Search for the cell housing the specified text and yield its (X, Y) center coordinate. 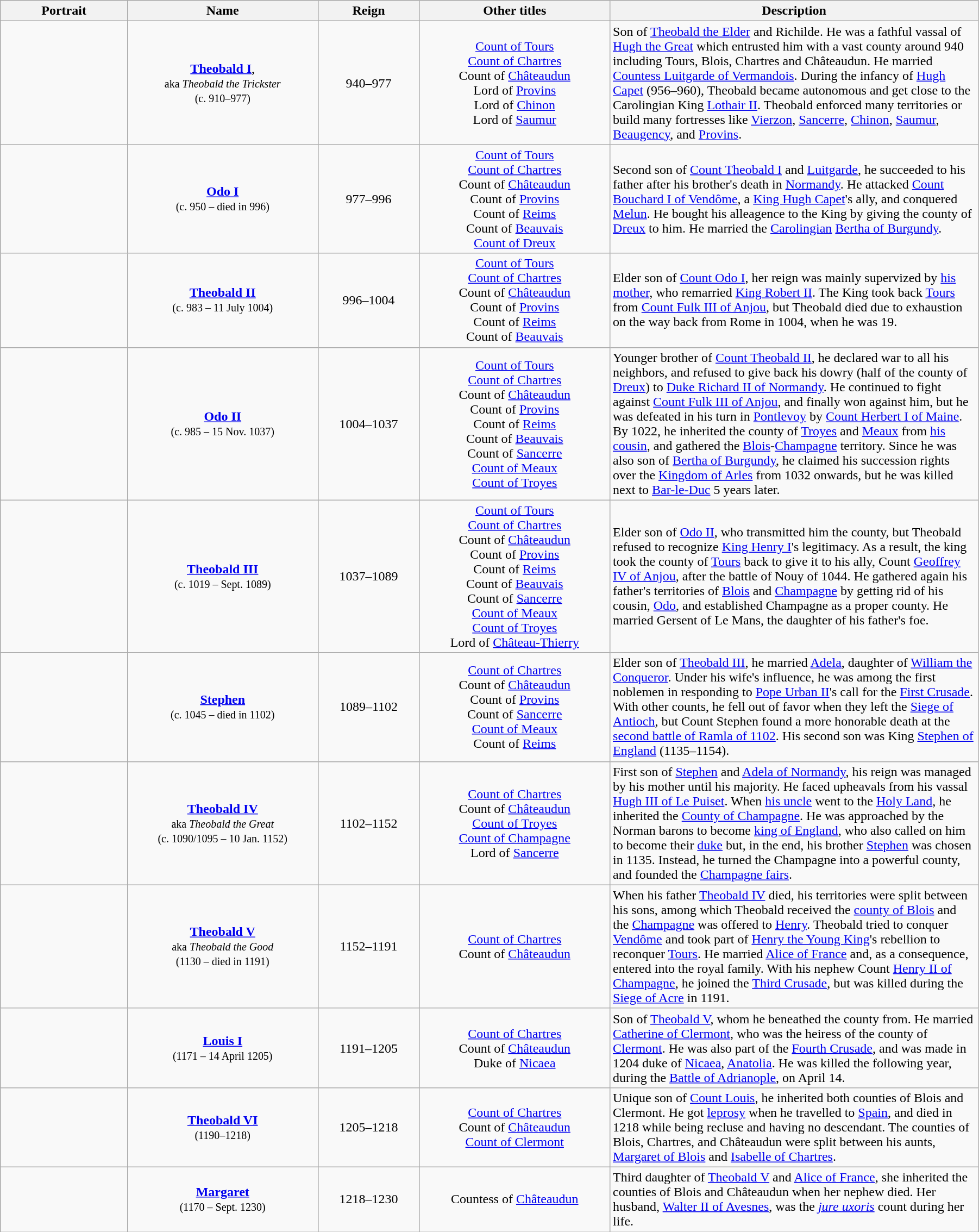
Count of ToursCount of ChartresCount of ChâteaudunCount of ProvinsCount of ReimsCount of Beauvais (515, 300)
Count of ToursCount of ChartresCount of ChâteaudunLord of ProvinsLord of ChinonLord of Saumur (515, 83)
Description (794, 11)
Count of ToursCount of ChartresCount of ChâteaudunCount of ProvinsCount of ReimsCount of BeauvaisCount of Dreux (515, 199)
Louis I(1171 – 14 April 1205) (223, 1048)
Other titles (515, 11)
Theobald I,aka Theobald the Trickster(c. 910–977) (223, 83)
Margaret(1170 – Sept. 1230) (223, 1199)
Reign (368, 11)
Portrait (64, 11)
Count of ChartresCount of Châteaudun (515, 947)
Count of ChartresCount of ChâteaudunCount of TroyesCount of ChampagneLord of Sancerre (515, 823)
1205–1218 (368, 1127)
Theobald VI(1190–1218) (223, 1127)
1004–1037 (368, 424)
940–977 (368, 83)
Theobald II(c. 983 – 11 July 1004) (223, 300)
Countess of Châteaudun (515, 1199)
977–996 (368, 199)
Odo I(c. 950 – died in 996) (223, 199)
996–1004 (368, 300)
Theobald III(c. 1019 – Sept. 1089) (223, 576)
Count of ToursCount of ChartresCount of ChâteaudunCount of ProvinsCount of ReimsCount of BeauvaisCount of SancerreCount of MeauxCount of Troyes (515, 424)
1089–1102 (368, 707)
Stephen(c. 1045 – died in 1102) (223, 707)
Count of ChartresCount of ChâteaudunCount of Clermont (515, 1127)
Count of ChartresCount of ChâteaudunDuke of Nicaea (515, 1048)
1218–1230 (368, 1199)
1191–1205 (368, 1048)
Odo II(c. 985 – 15 Nov. 1037) (223, 424)
Count of ChartresCount of ChâteaudunCount of ProvinsCount of SancerreCount of MeauxCount of Reims (515, 707)
Theobald Vaka Theobald the Good(1130 – died in 1191) (223, 947)
Theobald IVaka Theobald the Great(c. 1090/1095 – 10 Jan. 1152) (223, 823)
Name (223, 11)
1037–1089 (368, 576)
1102–1152 (368, 823)
1152–1191 (368, 947)
